Detect which cell encompasses the target text, then output its [x, y] center coordinate. 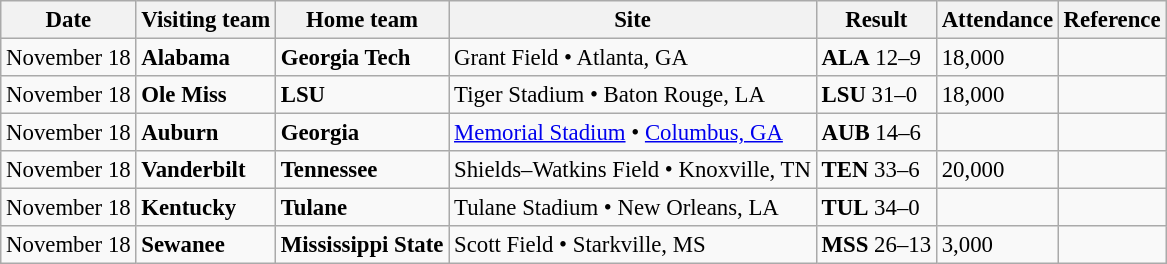
Mississippi State [362, 245]
Site [633, 20]
Home team [362, 20]
Auburn [206, 133]
Reference [1112, 20]
Tennessee [362, 170]
20,000 [997, 170]
Tulane [362, 208]
Visiting team [206, 20]
TEN 33–6 [876, 170]
Tulane Stadium • New Orleans, LA [633, 208]
Scott Field • Starkville, MS [633, 245]
Attendance [997, 20]
LSU 31–0 [876, 95]
Ole Miss [206, 95]
LSU [362, 95]
Grant Field • Atlanta, GA [633, 58]
AUB 14–6 [876, 133]
Georgia [362, 133]
Alabama [206, 58]
Kentucky [206, 208]
Date [68, 20]
ALA 12–9 [876, 58]
Vanderbilt [206, 170]
Tiger Stadium • Baton Rouge, LA [633, 95]
Sewanee [206, 245]
TUL 34–0 [876, 208]
MSS 26–13 [876, 245]
Result [876, 20]
Memorial Stadium • Columbus, GA [633, 133]
3,000 [997, 245]
Georgia Tech [362, 58]
Shields–Watkins Field • Knoxville, TN [633, 170]
